Extract the (X, Y) coordinate from the center of the cell holding the provided text.  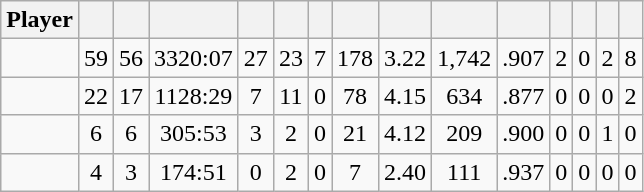
2.40 (406, 172)
209 (464, 134)
3.22 (406, 58)
1 (608, 134)
4.15 (406, 96)
4 (96, 172)
.907 (524, 58)
111 (464, 172)
174:51 (194, 172)
.937 (524, 172)
634 (464, 96)
1,742 (464, 58)
3320:07 (194, 58)
22 (96, 96)
178 (356, 58)
11 (290, 96)
305:53 (194, 134)
4.12 (406, 134)
56 (132, 58)
17 (132, 96)
21 (356, 134)
23 (290, 58)
59 (96, 58)
Player (40, 20)
.900 (524, 134)
78 (356, 96)
27 (256, 58)
1128:29 (194, 96)
8 (630, 58)
.877 (524, 96)
